For the text-containing cell, return its midpoint in (x, y) coordinate format. 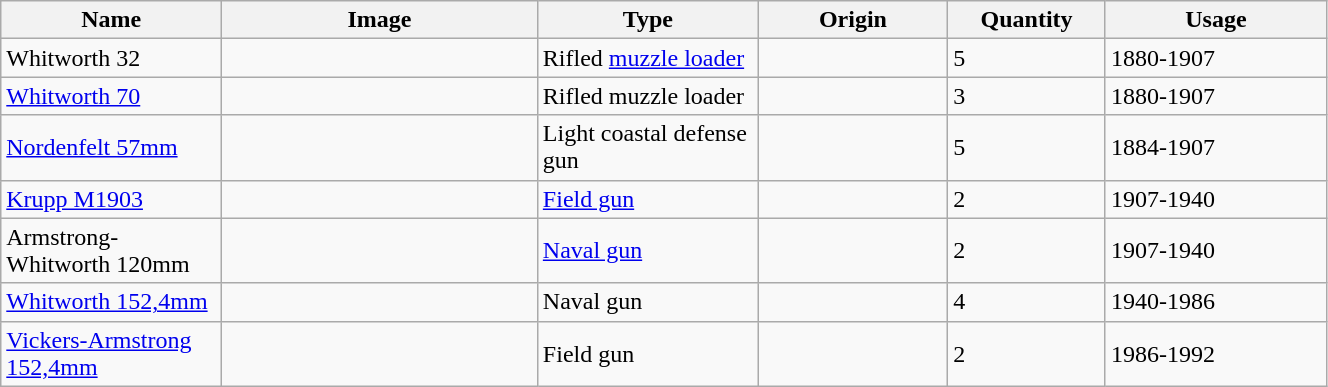
Light coastal defense gun (648, 148)
4 (1027, 302)
Name (112, 20)
Krupp M1903 (112, 199)
1940-1986 (1216, 302)
Vickers-Armstrong 152,4mm (112, 354)
Usage (1216, 20)
1884-1907 (1216, 148)
Whitworth 70 (112, 96)
1986-1992 (1216, 354)
Whitworth 32 (112, 58)
3 (1027, 96)
Whitworth 152,4mm (112, 302)
Image (380, 20)
Quantity (1027, 20)
Nordenfelt 57mm (112, 148)
Origin (852, 20)
Type (648, 20)
Armstrong-Whitworth 120mm (112, 250)
